For the text-containing cell, return its midpoint in (X, Y) coordinate format. 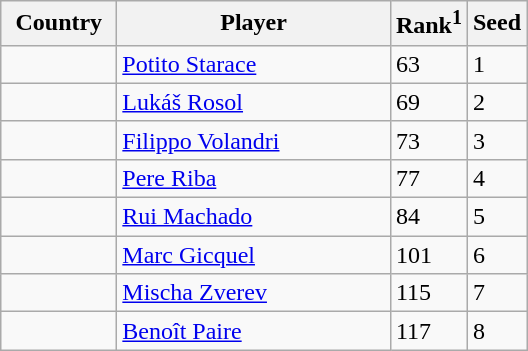
115 (428, 293)
Lukáš Rosol (254, 102)
84 (428, 217)
117 (428, 331)
Filippo Volandri (254, 140)
69 (428, 102)
Marc Gicquel (254, 255)
Pere Riba (254, 178)
2 (496, 102)
77 (428, 178)
5 (496, 217)
Rank1 (428, 24)
7 (496, 293)
73 (428, 140)
Player (254, 24)
4 (496, 178)
63 (428, 64)
1 (496, 64)
Country (59, 24)
Seed (496, 24)
Benoît Paire (254, 331)
Potito Starace (254, 64)
8 (496, 331)
Rui Machado (254, 217)
101 (428, 255)
Mischa Zverev (254, 293)
3 (496, 140)
6 (496, 255)
